Detect which cell encompasses the target text, then output its [x, y] center coordinate. 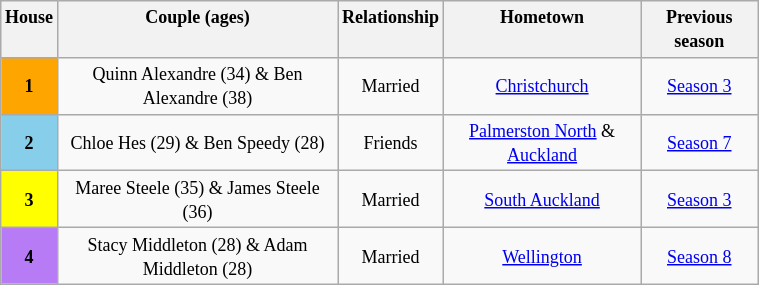
Christchurch [542, 86]
4 [30, 256]
Palmerston North & Auckland [542, 142]
Hometown [542, 30]
Previous season [700, 30]
South Auckland [542, 200]
Couple (ages) [197, 30]
3 [30, 200]
Season 8 [700, 256]
Relationship [391, 30]
1 [30, 86]
Maree Steele (35) & James Steele (36) [197, 200]
Wellington [542, 256]
2 [30, 142]
House [30, 30]
Stacy Middleton (28) & Adam Middleton (28) [197, 256]
Quinn Alexandre (34) & Ben Alexandre (38) [197, 86]
Friends [391, 142]
Season 7 [700, 142]
Chloe Hes (29) & Ben Speedy (28) [197, 142]
